Return (X, Y) of the center of cell containing provided text 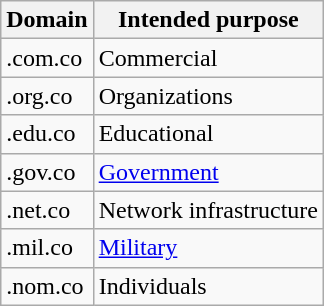
Military (208, 248)
.nom.co (47, 286)
.mil.co (47, 248)
Intended purpose (208, 20)
Organizations (208, 96)
Network infrastructure (208, 210)
Educational (208, 134)
.edu.co (47, 134)
.org.co (47, 96)
Government (208, 172)
Domain (47, 20)
.gov.co (47, 172)
.com.co (47, 58)
Commercial (208, 58)
.net.co (47, 210)
Individuals (208, 286)
